Extract the (X, Y) coordinate from the center of the cell holding the provided text.  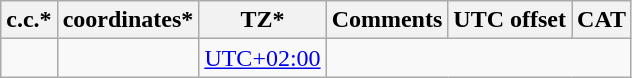
c.c.* (29, 20)
coordinates* (128, 20)
CAT (602, 20)
TZ* (262, 20)
Comments (387, 20)
UTC offset (510, 20)
UTC+02:00 (262, 58)
